For the text-containing cell, return its midpoint in (X, Y) coordinate format. 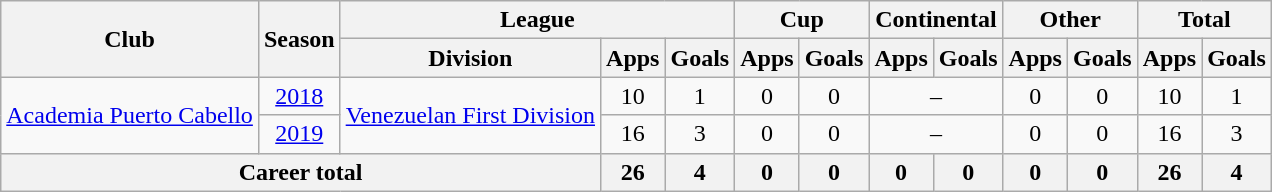
Total (1204, 20)
League (538, 20)
Other (1070, 20)
2018 (299, 96)
Division (470, 58)
Season (299, 39)
Cup (802, 20)
Venezuelan First Division (470, 115)
Academia Puerto Cabello (130, 115)
Career total (301, 172)
2019 (299, 134)
Club (130, 39)
Continental (936, 20)
